Determine the [x, y] coordinate at the center of the cell enclosing the given text.  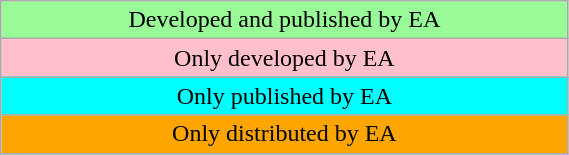
Only distributed by EA [284, 134]
Only developed by EA [284, 58]
Only published by EA [284, 96]
Developed and published by EA [284, 20]
